For the text-containing cell, return its midpoint in [x, y] coordinate format. 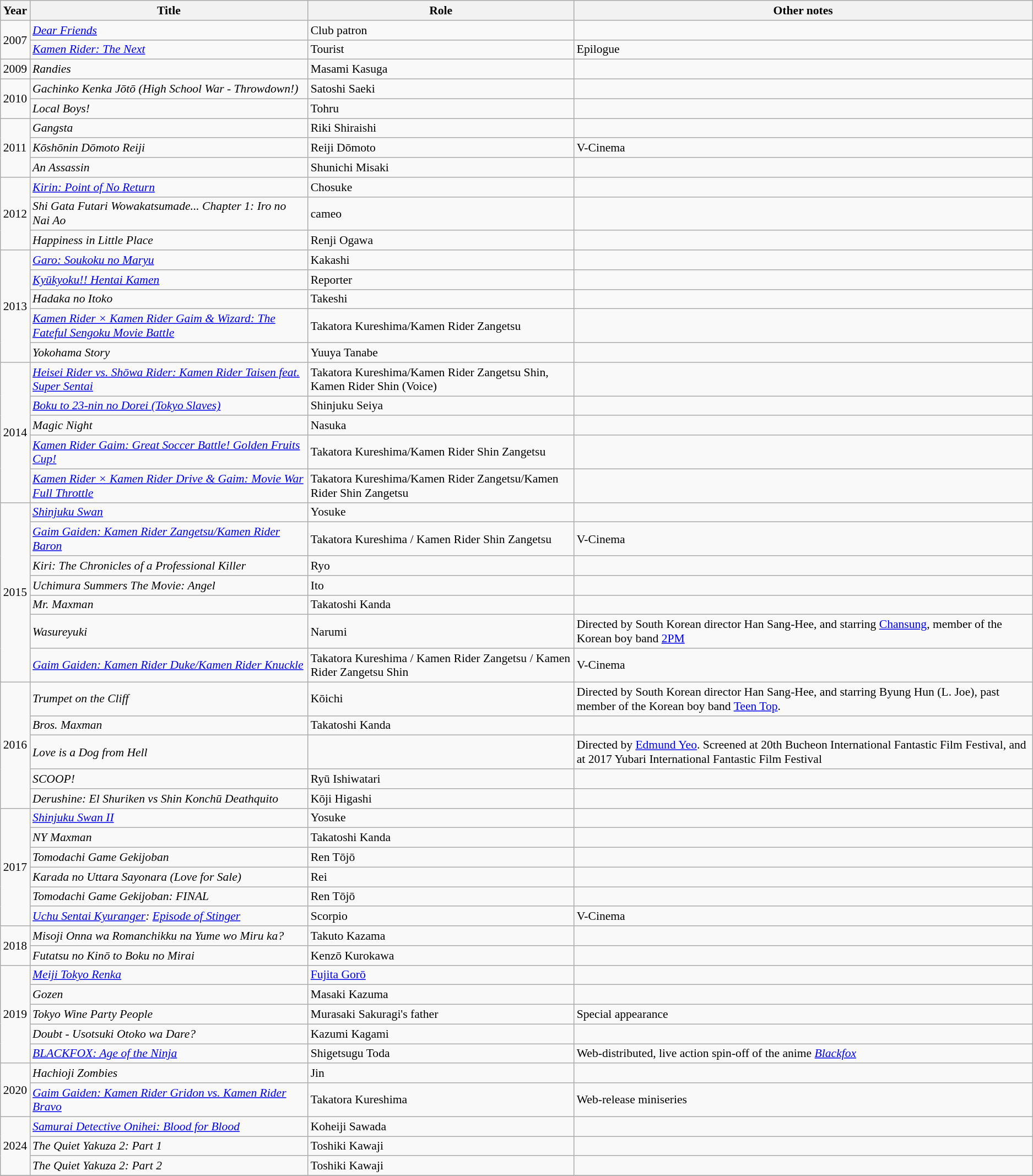
Kiri: The Chronicles of a Professional Killer [169, 566]
Wasureyuki [169, 631]
Kōichi [441, 698]
Kōshōnin Dōmoto Reiji [169, 148]
An Assassin [169, 167]
2020 [15, 1091]
Happiness in Little Place [169, 241]
Ito [441, 586]
Masami Kasuga [441, 69]
Chosuke [441, 187]
Ryo [441, 566]
Takuto Kazama [441, 936]
2013 [15, 306]
Murasaki Sakuragi's father [441, 1015]
Gangsta [169, 128]
2014 [15, 433]
Scorpio [441, 917]
Takatora Kureshima/Kamen Rider Shin Zangetsu [441, 452]
Takeshi [441, 299]
Shunichi Misaki [441, 167]
Directed by South Korean director Han Sang-Hee, and starring Byung Hun (L. Joe), past member of the Korean boy band Teen Top. [803, 698]
Kamen Rider × Kamen Rider Gaim & Wizard: The Fateful Sengoku Movie Battle [169, 326]
The Quiet Yakuza 2: Part 2 [169, 1166]
Kakashi [441, 260]
Takatora Kureshima / Kamen Rider Zangetsu / Kamen Rider Zangetsu Shin [441, 665]
Web-release miniseries [803, 1099]
Meiji Tokyo Renka [169, 975]
2012 [15, 214]
Fujita Gorō [441, 975]
2017 [15, 867]
Title [169, 10]
Rei [441, 877]
Yokohama Story [169, 353]
Magic Night [169, 426]
Special appearance [803, 1015]
Love is a Dog from Hell [169, 752]
Nasuka [441, 426]
Other notes [803, 10]
Kamen Rider Gaim: Great Soccer Battle! Golden Fruits Cup! [169, 452]
Trumpet on the Cliff [169, 698]
Tomodachi Game Gekijoban [169, 858]
Takatora Kureshima/Kamen Rider Zangetsu/Kamen Rider Shin Zangetsu [441, 486]
Shinjuku Seiya [441, 406]
2024 [15, 1146]
Heisei Rider vs. Shōwa Rider: Kamen Rider Taisen feat. Super Sentai [169, 379]
Shinjuku Swan [169, 512]
Directed by South Korean director Han Sang-Hee, and starring Chansung, member of the Korean boy band 2PM [803, 631]
2015 [15, 592]
Takatora Kureshima/Kamen Rider Zangetsu Shin, Kamen Rider Shin (Voice) [441, 379]
Jin [441, 1074]
The Quiet Yakuza 2: Part 1 [169, 1146]
Tokyo Wine Party People [169, 1015]
2011 [15, 148]
Hachioji Zombies [169, 1074]
Bros. Maxman [169, 725]
Renji Ogawa [441, 241]
Reporter [441, 280]
Epilogue [803, 50]
Tohru [441, 109]
Directed by Edmund Yeo. Screened at 20th Bucheon International Fantastic Film Festival, and at 2017 Yubari International Fantastic Film Festival [803, 752]
Web-distributed, live action spin-off of the anime Blackfox [803, 1054]
2019 [15, 1014]
Mr. Maxman [169, 605]
NY Maxman [169, 838]
Dear Friends [169, 30]
Kōji Higashi [441, 799]
Uchimura Summers The Movie: Angel [169, 586]
Ryū Ishiwatari [441, 779]
Takatora Kureshima/Kamen Rider Zangetsu [441, 326]
Samurai Detective Onihei: Blood for Blood [169, 1126]
Kyūkyoku!! Hentai Kamen [169, 280]
2009 [15, 69]
Gaim Gaiden: Kamen Rider Duke/Kamen Rider Knuckle [169, 665]
Kamen Rider: The Next [169, 50]
Karada no Uttara Sayonara (Love for Sale) [169, 877]
Masaki Kazuma [441, 995]
Kamen Rider × Kamen Rider Drive & Gaim: Movie War Full Throttle [169, 486]
Koheiji Sawada [441, 1126]
Gaim Gaiden: Kamen Rider Gridon vs. Kamen Rider Bravo [169, 1099]
2018 [15, 945]
Local Boys! [169, 109]
Role [441, 10]
Narumi [441, 631]
Riki Shiraishi [441, 128]
Takatora Kureshima / Kamen Rider Shin Zangetsu [441, 539]
Tomodachi Game Gekijoban: FINAL [169, 897]
Uchu Sentai Kyuranger: Episode of Stinger [169, 917]
Misoji Onna wa Romanchikku na Yume wo Miru ka? [169, 936]
Takatora Kureshima [441, 1099]
Reiji Dōmoto [441, 148]
cameo [441, 214]
Kirin: Point of No Return [169, 187]
Kenzō Kurokawa [441, 956]
Tourist [441, 50]
Randies [169, 69]
SCOOP! [169, 779]
Doubt - Usotsuki Otoko wa Dare? [169, 1034]
Gaim Gaiden: Kamen Rider Zangetsu/Kamen Rider Baron [169, 539]
Satoshi Saeki [441, 89]
2010 [15, 99]
Club patron [441, 30]
BLACKFOX: Age of the Ninja [169, 1054]
Hadaka no Itoko [169, 299]
Boku to 23-nin no Dorei (Tokyo Slaves) [169, 406]
Futatsu no Kinō to Boku no Mirai [169, 956]
Yuuya Tanabe [441, 353]
Shigetsugu Toda [441, 1054]
Gozen [169, 995]
Gachinko Kenka Jōtō (High School War - Throwdown!) [169, 89]
Derushine: El Shuriken vs Shin Konchū Deathquito [169, 799]
Shinjuku Swan II [169, 818]
Garo: Soukoku no Maryu [169, 260]
Shi Gata Futari Wowakatsumade... Chapter 1: Iro no Nai Ao [169, 214]
Year [15, 10]
Kazumi Kagami [441, 1034]
2007 [15, 40]
2016 [15, 745]
